From the cell containing the given text, extract its center point as (x, y) coordinate. 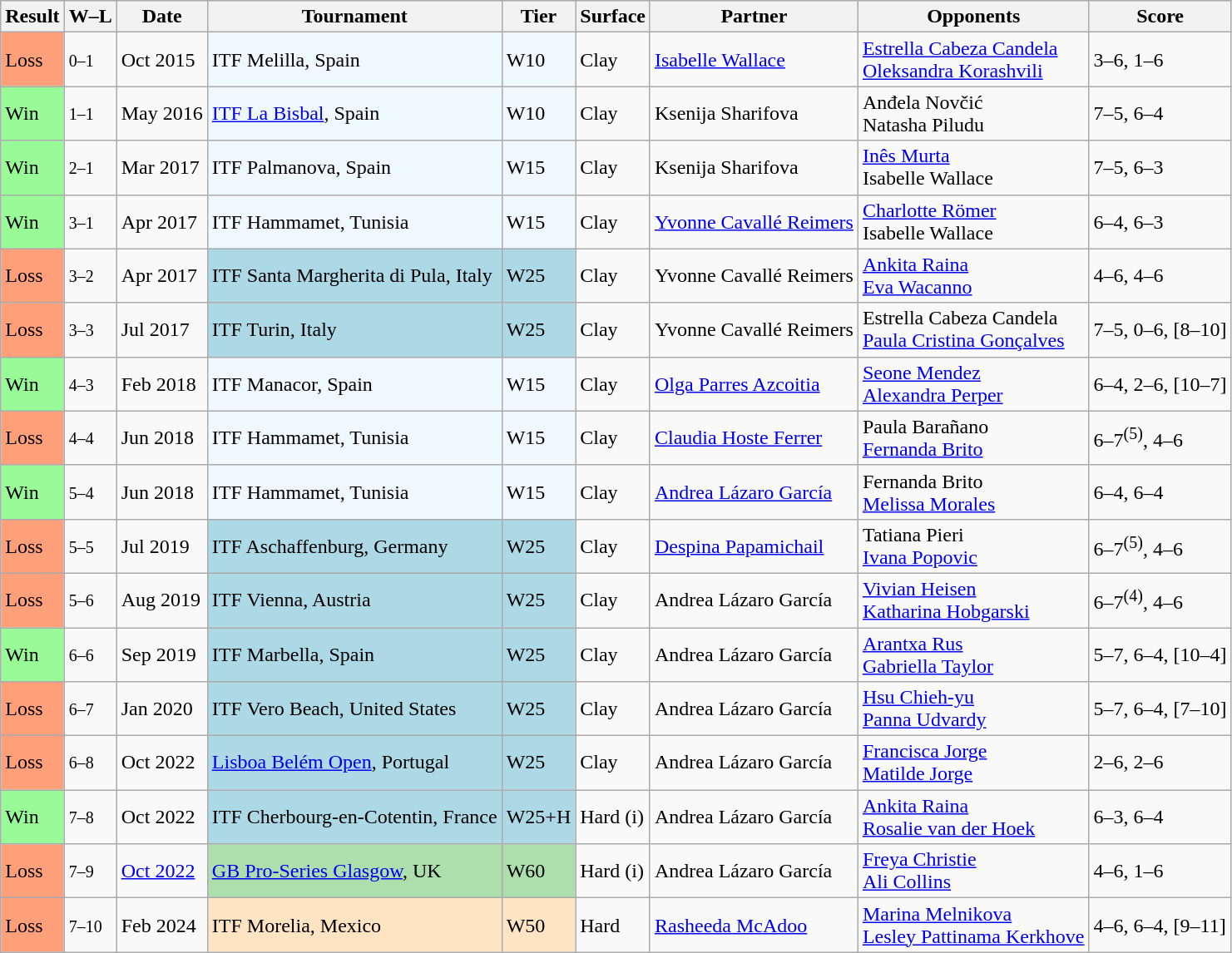
Surface (613, 17)
7–10 (90, 925)
ITF Morelia, Mexico (354, 925)
6–4, 6–4 (1160, 492)
Arantxa Rus Gabriella Taylor (973, 654)
5–5 (90, 546)
May 2016 (161, 113)
Jul 2017 (161, 329)
Feb 2024 (161, 925)
6–4, 6–3 (1160, 221)
Opponents (973, 17)
Sep 2019 (161, 654)
Oct 2015 (161, 60)
Rasheeda McAdoo (754, 925)
Ankita Raina Eva Wacanno (973, 276)
ITF Marbella, Spain (354, 654)
ITF Palmanova, Spain (354, 168)
Charlotte Römer Isabelle Wallace (973, 221)
ITF La Bisbal, Spain (354, 113)
2–1 (90, 168)
3–2 (90, 276)
1–1 (90, 113)
6–3, 6–4 (1160, 817)
Despina Papamichail (754, 546)
W50 (539, 925)
Estrella Cabeza Candela Paula Cristina Gonçalves (973, 329)
0–1 (90, 60)
4–4 (90, 437)
W25+H (539, 817)
W60 (539, 872)
7–9 (90, 872)
Score (1160, 17)
5–4 (90, 492)
Feb 2018 (161, 384)
ITF Cherbourg-en-Cotentin, France (354, 817)
ITF Aschaffenburg, Germany (354, 546)
6–7(4), 4–6 (1160, 600)
Mar 2017 (161, 168)
4–6, 1–6 (1160, 872)
Paula Barañano Fernanda Brito (973, 437)
Partner (754, 17)
ITF Santa Margherita di Pula, Italy (354, 276)
Hard (613, 925)
Aug 2019 (161, 600)
ITF Manacor, Spain (354, 384)
Olga Parres Azcoitia (754, 384)
Result (32, 17)
6–4, 2–6, [10–7] (1160, 384)
Tatiana Pieri Ivana Popovic (973, 546)
Hsu Chieh-yu Panna Udvardy (973, 709)
7–5, 6–4 (1160, 113)
W–L (90, 17)
6–8 (90, 763)
ITF Vienna, Austria (354, 600)
ITF Turin, Italy (354, 329)
Marina Melnikova Lesley Pattinama Kerkhove (973, 925)
Seone Mendez Alexandra Perper (973, 384)
3–6, 1–6 (1160, 60)
Isabelle Wallace (754, 60)
3–3 (90, 329)
Anđela Novčić Natasha Piludu (973, 113)
6–7 (90, 709)
Estrella Cabeza Candela Oleksandra Korashvili (973, 60)
Tier (539, 17)
Fernanda Brito Melissa Morales (973, 492)
ITF Vero Beach, United States (354, 709)
GB Pro-Series Glasgow, UK (354, 872)
Claudia Hoste Ferrer (754, 437)
5–7, 6–4, [7–10] (1160, 709)
Ankita Raina Rosalie van der Hoek (973, 817)
Lisboa Belém Open, Portugal (354, 763)
4–3 (90, 384)
Freya Christie Ali Collins (973, 872)
Tournament (354, 17)
4–6, 6–4, [9–11] (1160, 925)
7–5, 0–6, [8–10] (1160, 329)
7–8 (90, 817)
ITF Melilla, Spain (354, 60)
Jul 2019 (161, 546)
7–5, 6–3 (1160, 168)
Jan 2020 (161, 709)
2–6, 2–6 (1160, 763)
Date (161, 17)
3–1 (90, 221)
Francisca Jorge Matilde Jorge (973, 763)
5–7, 6–4, [10–4] (1160, 654)
4–6, 4–6 (1160, 276)
6–6 (90, 654)
Inês Murta Isabelle Wallace (973, 168)
Vivian Heisen Katharina Hobgarski (973, 600)
5–6 (90, 600)
